Determine the [x, y] coordinate at the center of the cell enclosing the given text.  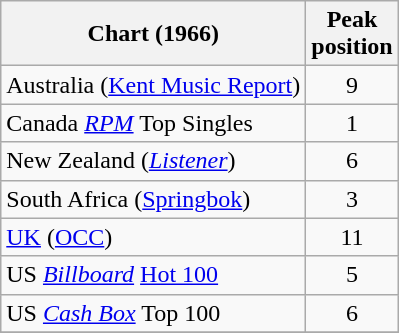
3 [352, 199]
US Billboard Hot 100 [154, 275]
9 [352, 85]
1 [352, 123]
5 [352, 275]
Chart (1966) [154, 34]
Australia (Kent Music Report) [154, 85]
UK (OCC) [154, 237]
Peakposition [352, 34]
New Zealand (Listener) [154, 161]
11 [352, 237]
South Africa (Springbok) [154, 199]
US Cash Box Top 100 [154, 313]
Canada RPM Top Singles [154, 123]
